Provide the (x, y) coordinate of the cell's center where the given text is located.  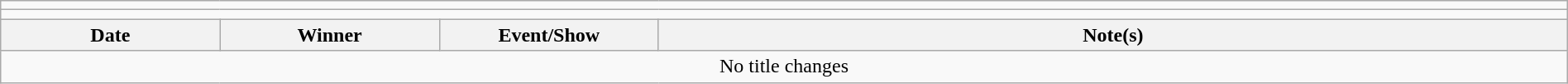
Winner (329, 35)
Event/Show (549, 35)
No title changes (784, 67)
Note(s) (1113, 35)
Date (111, 35)
